Return [X, Y] of the center of cell containing provided text 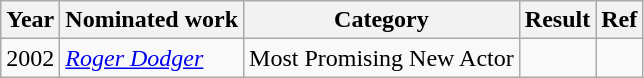
Year [30, 20]
Ref [620, 20]
Nominated work [152, 20]
Category [382, 20]
Roger Dodger [152, 58]
2002 [30, 58]
Most Promising New Actor [382, 58]
Result [557, 20]
